Provide the (x, y) coordinate of the cell's center where the given text is located.  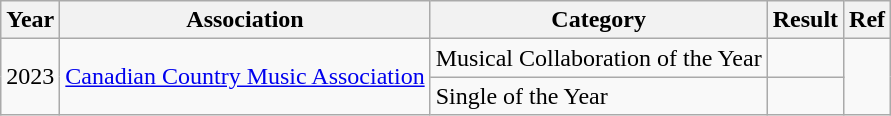
Musical Collaboration of the Year (598, 58)
Single of the Year (598, 96)
Result (805, 20)
Association (245, 20)
Canadian Country Music Association (245, 77)
Year (30, 20)
Ref (868, 20)
Category (598, 20)
2023 (30, 77)
